Provide the (X, Y) coordinate of the cell's center where the given text is located.  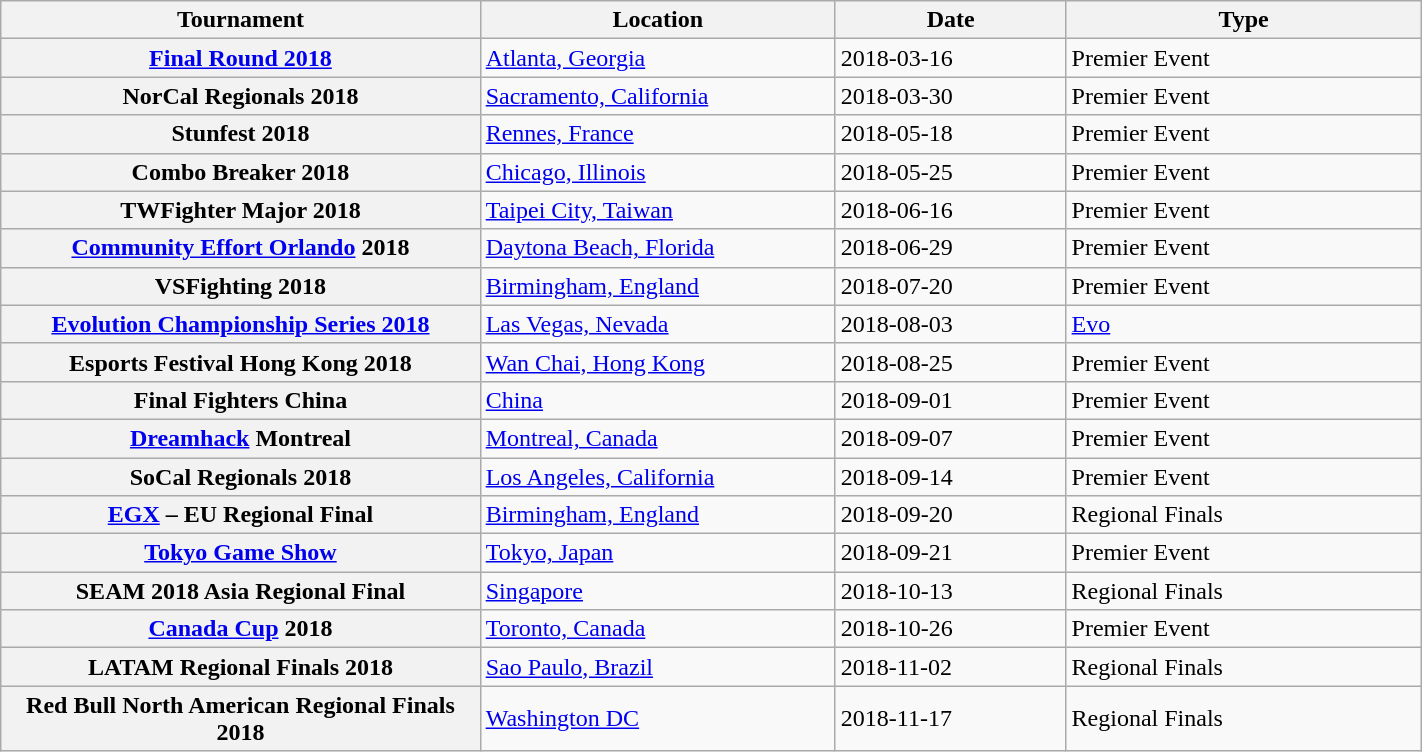
2018-06-16 (950, 210)
2018-05-18 (950, 134)
Final Round 2018 (240, 58)
Taipei City, Taiwan (658, 210)
2018-08-25 (950, 362)
Evo (1244, 324)
2018-11-02 (950, 667)
Tokyo Game Show (240, 553)
Sacramento, California (658, 96)
Washington DC (658, 718)
2018-09-14 (950, 477)
Date (950, 20)
Montreal, Canada (658, 438)
Canada Cup 2018 (240, 629)
Atlanta, Georgia (658, 58)
2018-07-20 (950, 286)
Singapore (658, 591)
Final Fighters China (240, 400)
2018-03-16 (950, 58)
Red Bull North American Regional Finals 2018 (240, 718)
Los Angeles, California (658, 477)
2018-10-26 (950, 629)
Las Vegas, Nevada (658, 324)
Chicago, Illinois (658, 172)
Type (1244, 20)
VSFighting 2018 (240, 286)
Tournament (240, 20)
2018-09-20 (950, 515)
NorCal Regionals 2018 (240, 96)
2018-09-21 (950, 553)
2018-09-07 (950, 438)
SEAM 2018 Asia Regional Final (240, 591)
Wan Chai, Hong Kong (658, 362)
LATAM Regional Finals 2018 (240, 667)
SoCal Regionals 2018 (240, 477)
China (658, 400)
Location (658, 20)
Toronto, Canada (658, 629)
Community Effort Orlando 2018 (240, 248)
TWFighter Major 2018 (240, 210)
Rennes, France (658, 134)
Esports Festival Hong Kong 2018 (240, 362)
EGX – EU Regional Final (240, 515)
2018-09-01 (950, 400)
Tokyo, Japan (658, 553)
Sao Paulo, Brazil (658, 667)
2018-05-25 (950, 172)
2018-08-03 (950, 324)
2018-10-13 (950, 591)
Combo Breaker 2018 (240, 172)
Stunfest 2018 (240, 134)
Dreamhack Montreal (240, 438)
2018-11-17 (950, 718)
Daytona Beach, Florida (658, 248)
2018-03-30 (950, 96)
2018-06-29 (950, 248)
Evolution Championship Series 2018 (240, 324)
